Pinpoint the cell where the given text exists, returning its (X, Y) midpoint coordinate. 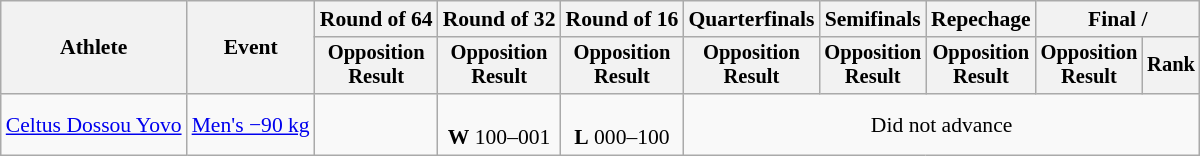
Round of 16 (622, 19)
Did not advance (941, 124)
Men's −90 kg (251, 124)
Quarterfinals (751, 19)
Athlete (94, 48)
Semifinals (872, 19)
Event (251, 48)
Rank (1171, 66)
Celtus Dossou Yovo (94, 124)
W 100–001 (500, 124)
Round of 32 (500, 19)
Final / (1118, 19)
L 000–100 (622, 124)
Round of 64 (376, 19)
Repechage (981, 19)
